From the cell containing the given text, extract its center point as [x, y] coordinate. 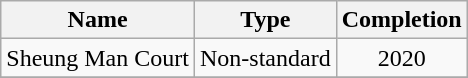
2020 [402, 58]
Name [98, 20]
Completion [402, 20]
Sheung Man Court [98, 58]
Type [265, 20]
Non-standard [265, 58]
